Determine the (X, Y) coordinate at the center of the cell enclosing the given text.  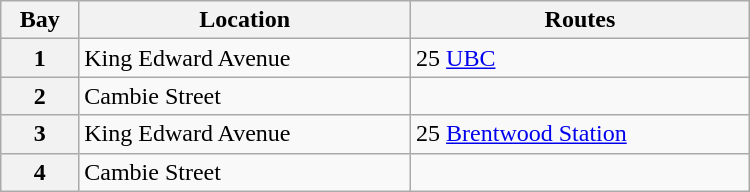
25 UBC (580, 58)
25 Brentwood Station (580, 134)
Bay (40, 20)
4 (40, 172)
Routes (580, 20)
Location (245, 20)
1 (40, 58)
2 (40, 96)
3 (40, 134)
